Search for the cell housing the specified text and yield its [x, y] center coordinate. 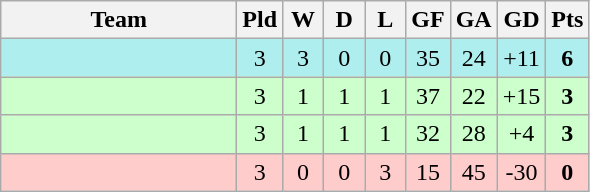
W [304, 20]
+4 [522, 134]
GD [522, 20]
32 [428, 134]
28 [474, 134]
45 [474, 172]
35 [428, 58]
15 [428, 172]
Pld [260, 20]
GA [474, 20]
+11 [522, 58]
Team [119, 20]
6 [568, 58]
L [386, 20]
24 [474, 58]
22 [474, 96]
-30 [522, 172]
37 [428, 96]
Pts [568, 20]
+15 [522, 96]
GF [428, 20]
D [344, 20]
